Scan for the cell matching the given text and deliver its [X, Y] coordinate at center. 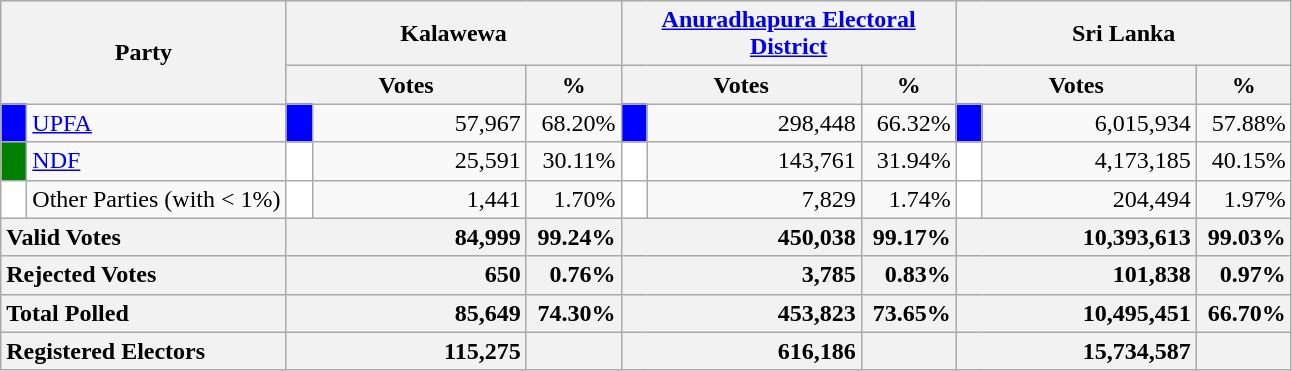
1,441 [419, 199]
450,038 [741, 237]
0.76% [574, 275]
99.03% [1244, 237]
1.97% [1244, 199]
25,591 [419, 161]
Rejected Votes [144, 275]
99.24% [574, 237]
Valid Votes [144, 237]
0.83% [908, 275]
10,393,613 [1076, 237]
3,785 [741, 275]
Registered Electors [144, 351]
6,015,934 [1089, 123]
101,838 [1076, 275]
Sri Lanka [1124, 34]
Total Polled [144, 313]
74.30% [574, 313]
99.17% [908, 237]
1.74% [908, 199]
31.94% [908, 161]
4,173,185 [1089, 161]
68.20% [574, 123]
84,999 [406, 237]
57.88% [1244, 123]
66.70% [1244, 313]
40.15% [1244, 161]
Anuradhapura Electoral District [788, 34]
1.70% [574, 199]
298,448 [754, 123]
30.11% [574, 161]
10,495,451 [1076, 313]
616,186 [741, 351]
Other Parties (with < 1%) [156, 199]
7,829 [754, 199]
UPFA [156, 123]
66.32% [908, 123]
15,734,587 [1076, 351]
85,649 [406, 313]
73.65% [908, 313]
Party [144, 52]
143,761 [754, 161]
0.97% [1244, 275]
204,494 [1089, 199]
NDF [156, 161]
57,967 [419, 123]
453,823 [741, 313]
650 [406, 275]
115,275 [406, 351]
Kalawewa [454, 34]
